For the text-containing cell, return its midpoint in [X, Y] coordinate format. 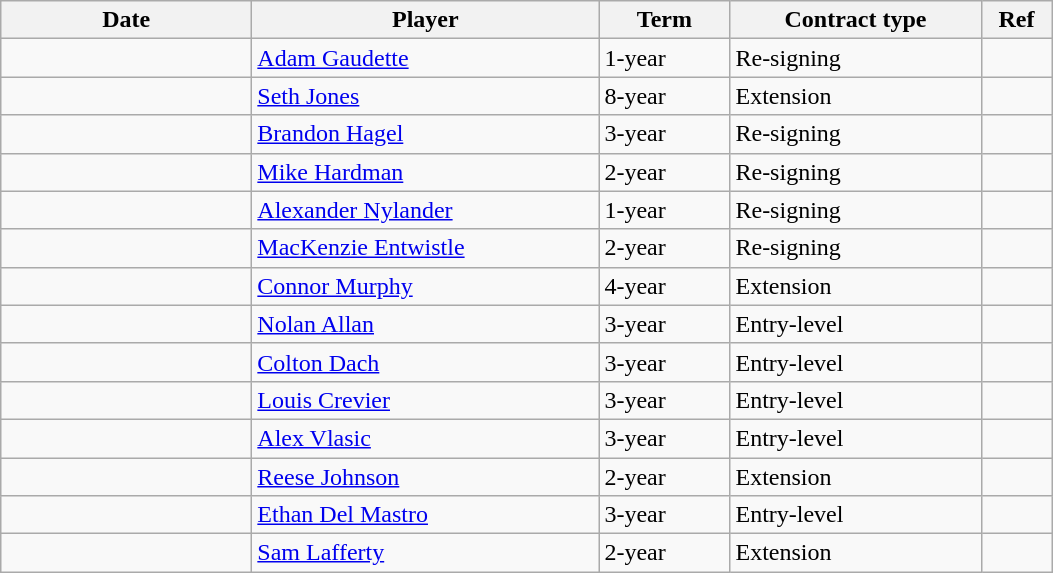
Mike Hardman [426, 172]
Nolan Allan [426, 324]
Reese Johnson [426, 477]
MacKenzie Entwistle [426, 248]
8-year [664, 96]
Connor Murphy [426, 286]
Alexander Nylander [426, 210]
Ref [1016, 20]
Adam Gaudette [426, 58]
Seth Jones [426, 96]
Player [426, 20]
Louis Crevier [426, 400]
Term [664, 20]
4-year [664, 286]
Colton Dach [426, 362]
Date [126, 20]
Brandon Hagel [426, 134]
Sam Lafferty [426, 553]
Contract type [856, 20]
Ethan Del Mastro [426, 515]
Alex Vlasic [426, 438]
